From the cell containing the given text, extract its center point as (X, Y) coordinate. 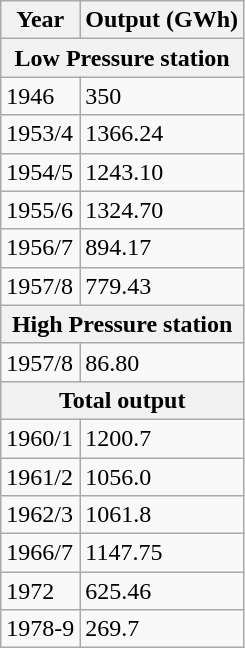
1978-9 (40, 629)
1972 (40, 591)
1147.75 (162, 553)
High Pressure station (122, 324)
1366.24 (162, 134)
Low Pressure station (122, 58)
1961/2 (40, 477)
1243.10 (162, 172)
1200.7 (162, 438)
1954/5 (40, 172)
Year (40, 20)
1946 (40, 96)
1324.70 (162, 210)
1956/7 (40, 248)
1056.0 (162, 477)
1953/4 (40, 134)
350 (162, 96)
86.80 (162, 362)
Output (GWh) (162, 20)
1061.8 (162, 515)
Total output (122, 400)
1966/7 (40, 553)
1962/3 (40, 515)
269.7 (162, 629)
779.43 (162, 286)
894.17 (162, 248)
1960/1 (40, 438)
625.46 (162, 591)
1955/6 (40, 210)
